From the cell containing the given text, extract its center point as [X, Y] coordinate. 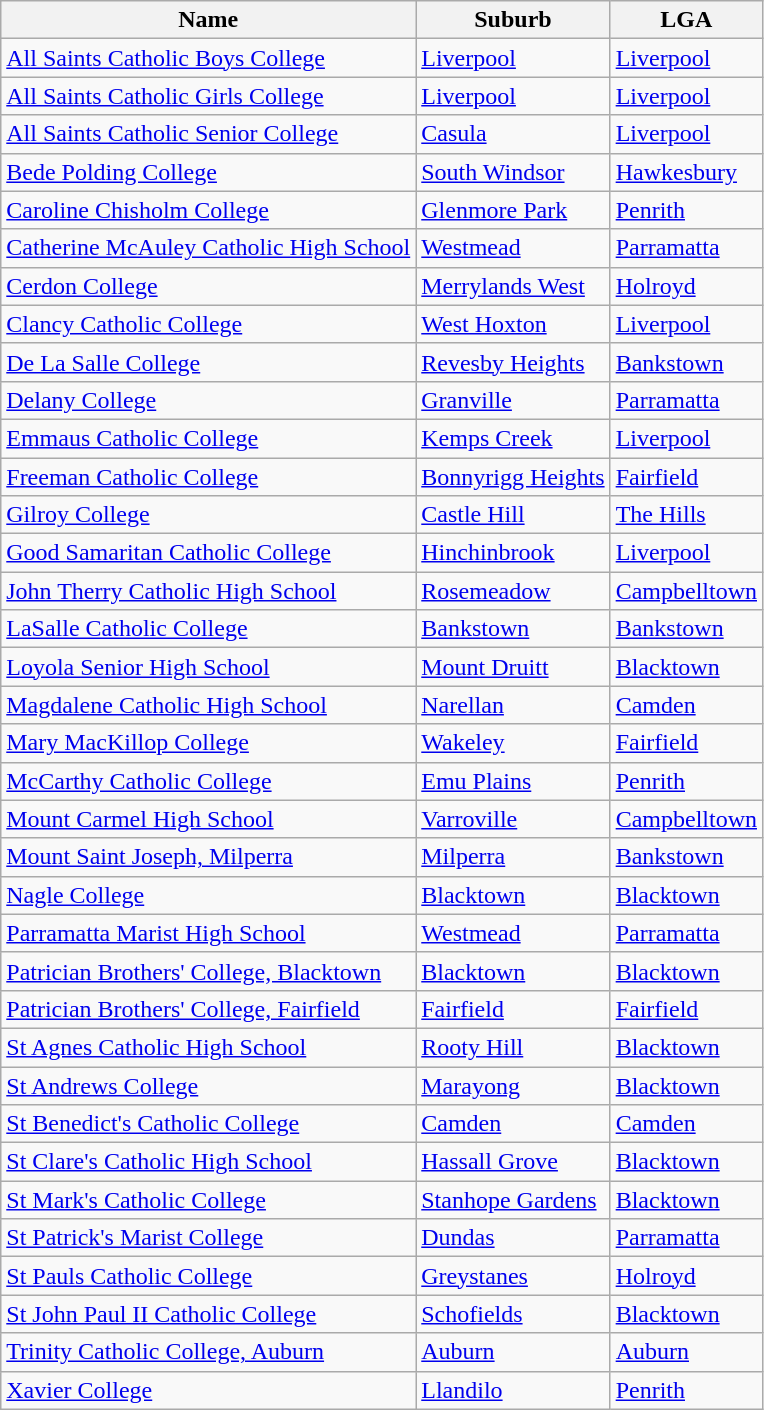
Dundas [513, 1238]
Nagle College [208, 895]
St Patrick's Marist College [208, 1238]
St Benedict's Catholic College [208, 1124]
Caroline Chisholm College [208, 210]
Emmaus Catholic College [208, 438]
St John Paul II Catholic College [208, 1314]
St Mark's Catholic College [208, 1200]
Stanhope Gardens [513, 1200]
Granville [513, 400]
St Clare's Catholic High School [208, 1162]
Glenmore Park [513, 210]
The Hills [686, 515]
Revesby Heights [513, 362]
De La Salle College [208, 362]
Llandilo [513, 1390]
Loyola Senior High School [208, 667]
Freeman Catholic College [208, 477]
Narellan [513, 705]
Clancy Catholic College [208, 324]
Rooty Hill [513, 1047]
Mary MacKillop College [208, 743]
West Hoxton [513, 324]
Schofields [513, 1314]
Trinity Catholic College, Auburn [208, 1352]
Mount Druitt [513, 667]
St Andrews College [208, 1085]
Magdalene Catholic High School [208, 705]
Hawkesbury [686, 172]
Good Samaritan Catholic College [208, 553]
Bonnyrigg Heights [513, 477]
McCarthy Catholic College [208, 781]
LaSalle Catholic College [208, 629]
Xavier College [208, 1390]
Casula [513, 134]
Patrician Brothers' College, Blacktown [208, 971]
St Agnes Catholic High School [208, 1047]
Wakeley [513, 743]
Delany College [208, 400]
Kemps Creek [513, 438]
All Saints Catholic Senior College [208, 134]
John Therry Catholic High School [208, 591]
Greystanes [513, 1276]
Cerdon College [208, 286]
Rosemeadow [513, 591]
Emu Plains [513, 781]
Bede Polding College [208, 172]
All Saints Catholic Boys College [208, 58]
Name [208, 20]
St Pauls Catholic College [208, 1276]
Merrylands West [513, 286]
Mount Saint Joseph, Milperra [208, 857]
Marayong [513, 1085]
South Windsor [513, 172]
Gilroy College [208, 515]
Patrician Brothers' College, Fairfield [208, 1009]
Castle Hill [513, 515]
LGA [686, 20]
Parramatta Marist High School [208, 933]
Varroville [513, 819]
Hassall Grove [513, 1162]
All Saints Catholic Girls College [208, 96]
Hinchinbrook [513, 553]
Milperra [513, 857]
Catherine McAuley Catholic High School [208, 248]
Mount Carmel High School [208, 819]
Suburb [513, 20]
